Output the [x, y] coordinate of the center of the cell containing the given text.  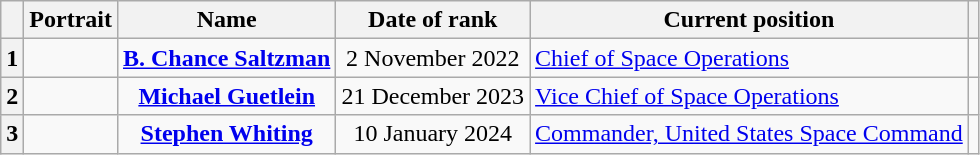
2 [12, 96]
Vice Chief of Space Operations [750, 96]
Commander, United States Space Command [750, 134]
Michael Guetlein [226, 96]
1 [12, 58]
10 January 2024 [433, 134]
Chief of Space Operations [750, 58]
Portrait [71, 20]
Date of rank [433, 20]
B. Chance Saltzman [226, 58]
2 November 2022 [433, 58]
3 [12, 134]
Current position [750, 20]
Name [226, 20]
Stephen Whiting [226, 134]
21 December 2023 [433, 96]
